Search for the cell housing the specified text and yield its [X, Y] center coordinate. 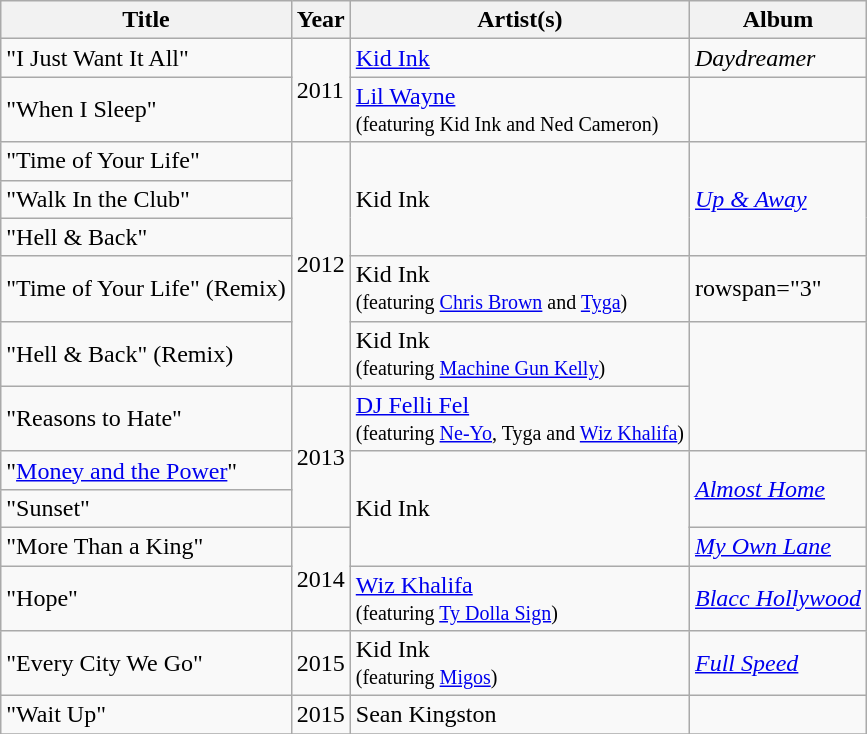
"Wait Up" [146, 715]
Kid Ink(featuring Migos) [520, 664]
DJ Felli Fel(featuring Ne-Yo, Tyga and Wiz Khalifa) [520, 418]
"Time of Your Life" (Remix) [146, 288]
"Money and the Power" [146, 470]
rowspan="3" [778, 288]
Title [146, 20]
"Sunset" [146, 508]
Wiz Khalifa(featuring Ty Dolla Sign) [520, 598]
"Walk In the Club" [146, 199]
Sean Kingston [520, 715]
Year [320, 20]
"Every City We Go" [146, 664]
"I Just Want It All" [146, 58]
Up & Away [778, 199]
2014 [320, 578]
"When I Sleep" [146, 110]
"More Than a King" [146, 546]
"Hell & Back" (Remix) [146, 354]
"Time of Your Life" [146, 161]
2011 [320, 90]
Album [778, 20]
2013 [320, 456]
Kid Ink(featuring Chris Brown and Tyga) [520, 288]
My Own Lane [778, 546]
"Hope" [146, 598]
Artist(s) [520, 20]
"Hell & Back" [146, 237]
Daydreamer [778, 58]
Full Speed [778, 664]
Lil Wayne(featuring Kid Ink and Ned Cameron) [520, 110]
Almost Home [778, 489]
Blacc Hollywood [778, 598]
Kid Ink(featuring Machine Gun Kelly) [520, 354]
"Reasons to Hate" [146, 418]
2012 [320, 264]
